Detect which cell encompasses the target text, then output its (X, Y) center coordinate. 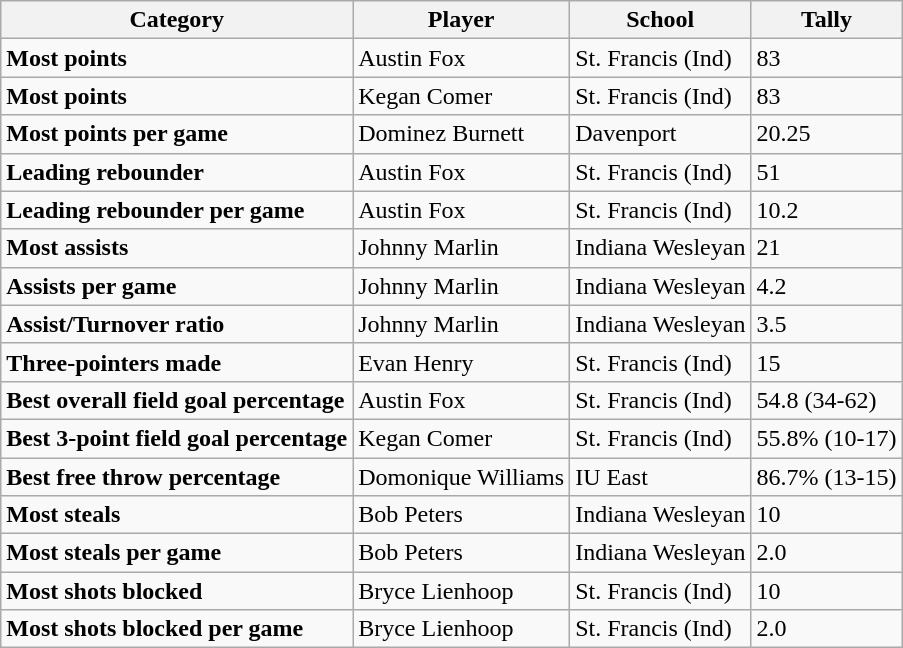
Most shots blocked (177, 591)
Best 3-point field goal percentage (177, 438)
Most assists (177, 248)
Leading rebounder per game (177, 210)
Most points per game (177, 134)
Evan Henry (462, 362)
Domonique Williams (462, 477)
Most steals per game (177, 553)
Leading rebounder (177, 172)
Davenport (660, 134)
10.2 (826, 210)
Dominez Burnett (462, 134)
School (660, 20)
54.8 (34-62) (826, 400)
Category (177, 20)
3.5 (826, 324)
Best free throw percentage (177, 477)
15 (826, 362)
IU East (660, 477)
Most shots blocked per game (177, 629)
21 (826, 248)
86.7% (13-15) (826, 477)
Three-pointers made (177, 362)
20.25 (826, 134)
Most steals (177, 515)
4.2 (826, 286)
Player (462, 20)
51 (826, 172)
55.8% (10-17) (826, 438)
Assists per game (177, 286)
Assist/Turnover ratio (177, 324)
Tally (826, 20)
Best overall field goal percentage (177, 400)
